Pinpoint the cell where the given text exists, returning its [x, y] midpoint coordinate. 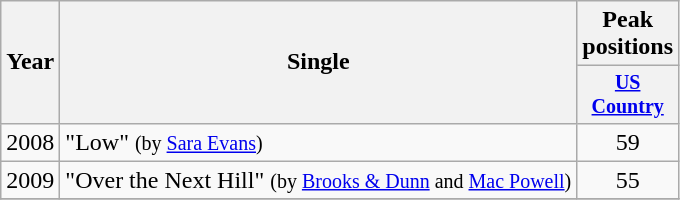
US Country [628, 94]
55 [628, 180]
Single [318, 62]
"Low" (by Sara Evans) [318, 142]
2009 [30, 180]
Year [30, 62]
"Over the Next Hill" (by Brooks & Dunn and Mac Powell) [318, 180]
2008 [30, 142]
59 [628, 142]
Peak positions [628, 34]
